Locate the cell with the specified text and output its [X, Y] center coordinate. 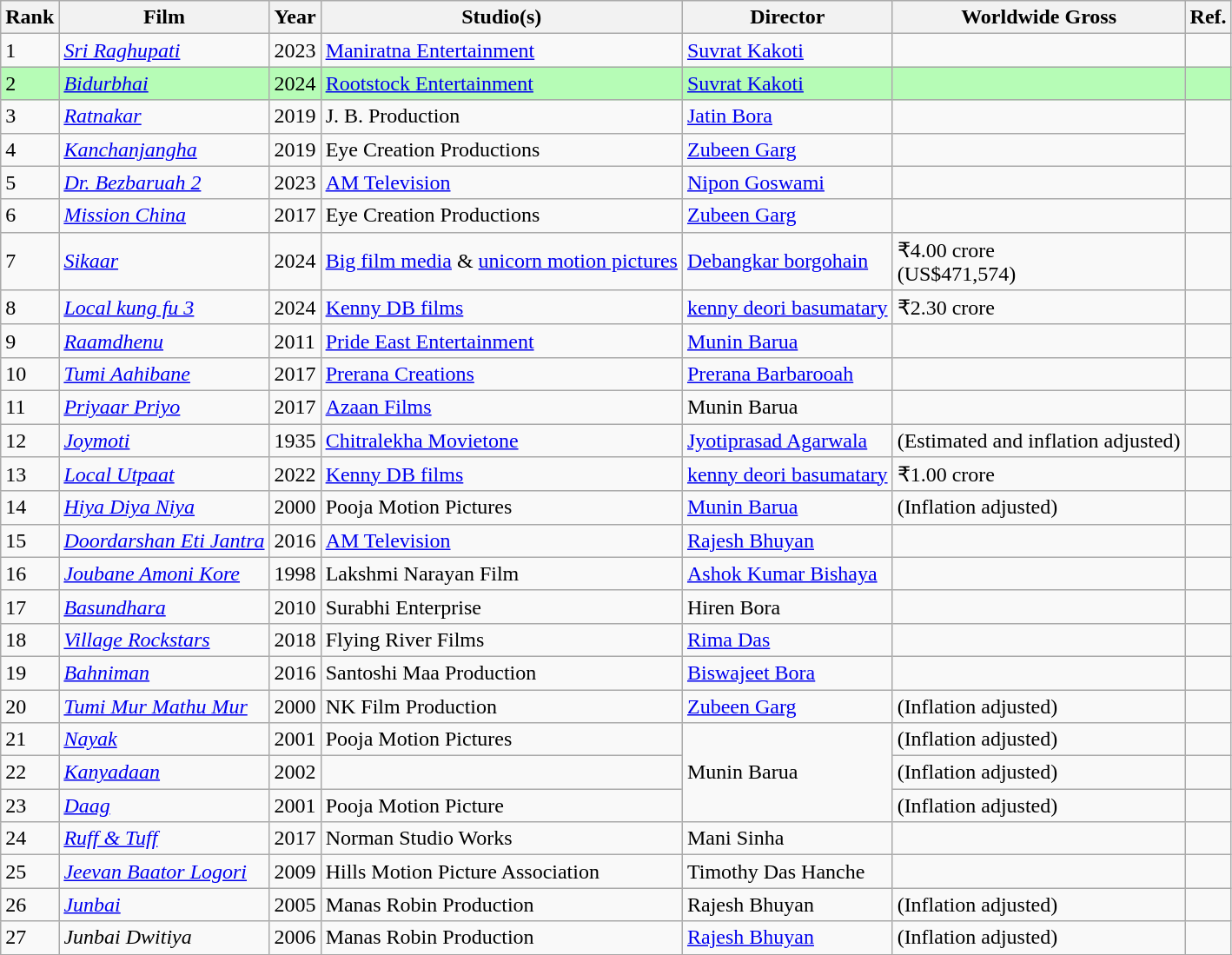
₹4.00 crore(US$471,574) [1039, 261]
15 [30, 541]
14 [30, 507]
Azaan Films [501, 407]
Debangkar borgohain [787, 261]
Jyotiprasad Agarwala [787, 441]
2022 [295, 474]
1935 [295, 441]
₹2.30 crore [1039, 308]
16 [30, 574]
5 [30, 182]
Year [295, 17]
Joubane Amoni Kore [164, 574]
20 [30, 706]
Junbai [164, 905]
2009 [295, 872]
Rank [30, 17]
Bahniman [164, 673]
10 [30, 374]
Basundhara [164, 607]
2002 [295, 773]
Doordarshan Eti Jantra [164, 541]
Lakshmi Narayan Film [501, 574]
6 [30, 216]
2018 [295, 640]
12 [30, 441]
Ashok Kumar Bishaya [787, 574]
13 [30, 474]
Pooja Motion Picture [501, 806]
2011 [295, 341]
Hiren Bora [787, 607]
Biswajeet Bora [787, 673]
4 [30, 149]
₹1.00 crore [1039, 474]
11 [30, 407]
27 [30, 938]
Surabhi Enterprise [501, 607]
(Estimated and inflation adjusted) [1039, 441]
Raamdhenu [164, 341]
9 [30, 341]
Jeevan Baator Logori [164, 872]
2 [30, 83]
Prerana Barbarooah [787, 374]
Mission China [164, 216]
Bidurbhai [164, 83]
17 [30, 607]
Flying River Films [501, 640]
19 [30, 673]
Worldwide Gross [1039, 17]
Hiya Diya Niya [164, 507]
Director [787, 17]
7 [30, 261]
Tumi Aahibane [164, 374]
8 [30, 308]
Local kung fu 3 [164, 308]
Daag [164, 806]
Local Utpaat [164, 474]
Ref. [1208, 17]
Sri Raghupati [164, 50]
Maniratna Entertainment [501, 50]
Kanchanjangha [164, 149]
Jatin Bora [787, 116]
Prerana Creations [501, 374]
2006 [295, 938]
21 [30, 739]
Dr. Bezbaruah 2 [164, 182]
1998 [295, 574]
1 [30, 50]
26 [30, 905]
Village Rockstars [164, 640]
Nipon Goswami [787, 182]
22 [30, 773]
Priyaar Priyo [164, 407]
Nayak [164, 739]
Pride East Entertainment [501, 341]
3 [30, 116]
Studio(s) [501, 17]
Joymoti [164, 441]
Santoshi Maa Production [501, 673]
24 [30, 839]
Chitralekha Movietone [501, 441]
Ratnakar [164, 116]
25 [30, 872]
J. B. Production [501, 116]
Timothy Das Hanche [787, 872]
Norman Studio Works [501, 839]
Big film media & unicorn motion pictures [501, 261]
Junbai Dwitiya [164, 938]
2010 [295, 607]
Rootstock Entertainment [501, 83]
2005 [295, 905]
Ruff & Tuff [164, 839]
Rima Das [787, 640]
Film [164, 17]
Kanyadaan [164, 773]
NK Film Production [501, 706]
23 [30, 806]
18 [30, 640]
Sikaar [164, 261]
Mani Sinha [787, 839]
Hills Motion Picture Association [501, 872]
Tumi Mur Mathu Mur [164, 706]
